Return [x, y] of the center of cell containing provided text 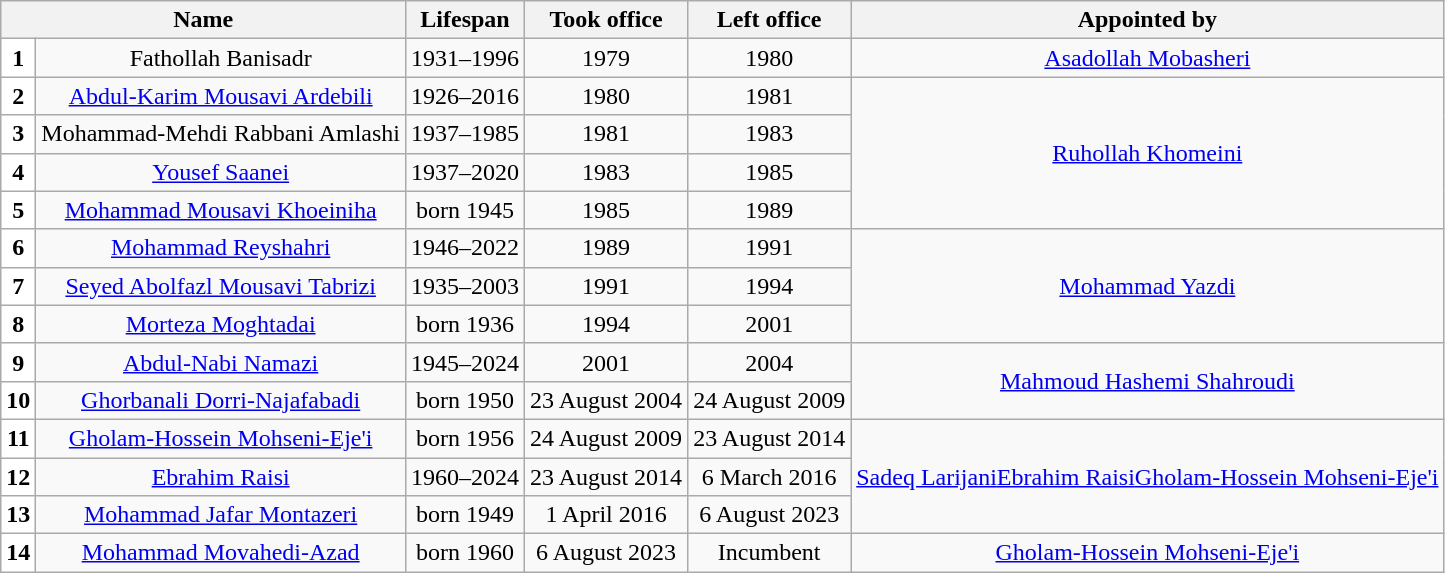
Took office [606, 20]
1931–1996 [464, 58]
Asadollah Mobasheri [1148, 58]
Mohammad-Mehdi Rabbani Amlashi [221, 134]
2 [18, 96]
13 [18, 515]
Ruhollah Khomeini [1148, 153]
1979 [606, 58]
5 [18, 210]
Morteza Moghtadai [221, 324]
7 [18, 286]
Name [204, 20]
8 [18, 324]
born 1949 [464, 515]
9 [18, 362]
born 1950 [464, 400]
1935–2003 [464, 286]
1937–1985 [464, 134]
Mohammad Mousavi Khoeiniha [221, 210]
Left office [770, 20]
born 1945 [464, 210]
Abdul-Karim Mousavi Ardebili [221, 96]
6 [18, 248]
Seyed Abolfazl Mousavi Tabrizi [221, 286]
Ebrahim Raisi [221, 477]
4 [18, 172]
Mohammad Reyshahri [221, 248]
10 [18, 400]
born 1956 [464, 438]
1 April 2016 [606, 515]
3 [18, 134]
Mahmoud Hashemi Shahroudi [1148, 381]
2004 [770, 362]
Mohammad Movahedi-Azad [221, 553]
Sadeq LarijaniEbrahim RaisiGholam-Hossein Mohseni-Eje'i [1148, 476]
1946–2022 [464, 248]
born 1936 [464, 324]
Abdul-Nabi Namazi [221, 362]
Ghorbanali Dorri-Najafabadi [221, 400]
Mohammad Yazdi [1148, 286]
Fathollah Banisadr [221, 58]
Incumbent [770, 553]
6 March 2016 [770, 477]
Lifespan [464, 20]
11 [18, 438]
14 [18, 553]
1 [18, 58]
1960–2024 [464, 477]
1945–2024 [464, 362]
Mohammad Jafar Montazeri [221, 515]
12 [18, 477]
born 1960 [464, 553]
1937–2020 [464, 172]
1926–2016 [464, 96]
Yousef Saanei [221, 172]
23 August 2004 [606, 400]
Appointed by [1148, 20]
